Capture the cell that displays the provided text and extract its (x, y) central coordinate. 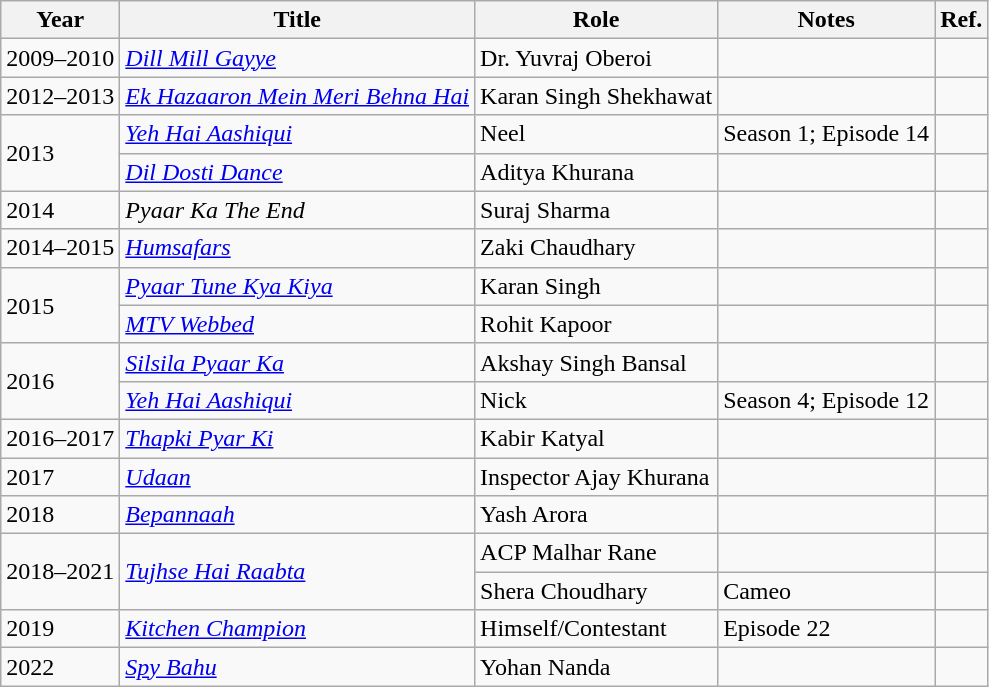
2018–2021 (60, 572)
2014 (60, 210)
Aditya Khurana (596, 172)
Ek Hazaaron Mein Meri Behna Hai (298, 96)
Suraj Sharma (596, 210)
Rohit Kapoor (596, 324)
Pyaar Ka The End (298, 210)
Humsafars (298, 248)
Kabir Katyal (596, 438)
Yohan Nanda (596, 667)
Title (298, 20)
Udaan (298, 477)
Dill Mill Gayye (298, 58)
Dil Dosti Dance (298, 172)
Thapki Pyar Ki (298, 438)
2012–2013 (60, 96)
Shera Choudhary (596, 591)
Himself/Contestant (596, 629)
Notes (826, 20)
Akshay Singh Bansal (596, 362)
ACP Malhar Rane (596, 553)
Season 4; Episode 12 (826, 400)
Karan Singh Shekhawat (596, 96)
2016 (60, 381)
2015 (60, 305)
Neel (596, 134)
Season 1; Episode 14 (826, 134)
2019 (60, 629)
2014–2015 (60, 248)
2013 (60, 153)
Inspector Ajay Khurana (596, 477)
Episode 22 (826, 629)
Tujhse Hai Raabta (298, 572)
2009–2010 (60, 58)
Pyaar Tune Kya Kiya (298, 286)
Zaki Chaudhary (596, 248)
2016–2017 (60, 438)
Ref. (962, 20)
Cameo (826, 591)
Bepannaah (298, 515)
Year (60, 20)
2022 (60, 667)
Yash Arora (596, 515)
2017 (60, 477)
2018 (60, 515)
Nick (596, 400)
Role (596, 20)
MTV Webbed (298, 324)
Dr. Yuvraj Oberoi (596, 58)
Kitchen Champion (298, 629)
Silsila Pyaar Ka (298, 362)
Spy Bahu (298, 667)
Karan Singh (596, 286)
